Search for the cell housing the specified text and yield its [x, y] center coordinate. 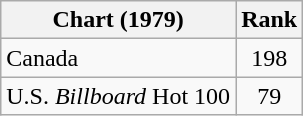
198 [270, 58]
Chart (1979) [118, 20]
U.S. Billboard Hot 100 [118, 96]
Rank [270, 20]
Canada [118, 58]
79 [270, 96]
